Search for the cell housing the specified text and yield its [x, y] center coordinate. 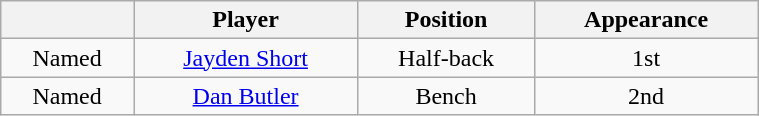
Appearance [646, 20]
Bench [446, 96]
Position [446, 20]
2nd [646, 96]
1st [646, 58]
Half-back [446, 58]
Jayden Short [246, 58]
Player [246, 20]
Dan Butler [246, 96]
